Provide the (x, y) coordinate of the cell's center where the given text is located.  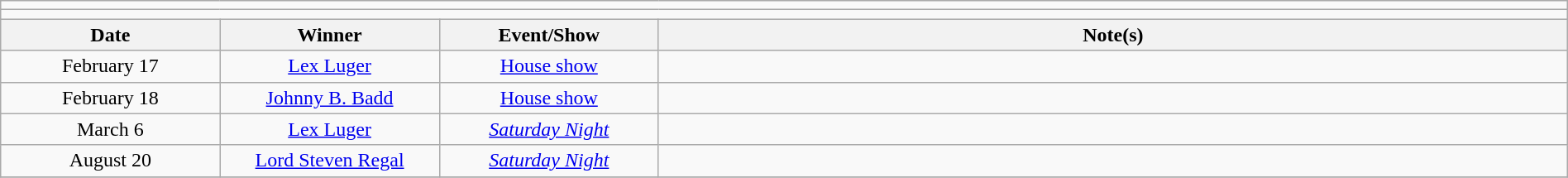
March 6 (111, 129)
Date (111, 35)
Lord Steven Regal (329, 161)
Winner (329, 35)
Note(s) (1113, 35)
August 20 (111, 161)
Johnny B. Badd (329, 98)
Event/Show (549, 35)
February 18 (111, 98)
February 17 (111, 66)
